Detect which cell encompasses the target text, then output its (X, Y) center coordinate. 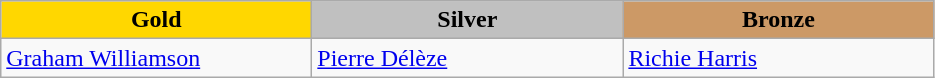
Bronze (778, 20)
Gold (156, 20)
Richie Harris (778, 58)
Graham Williamson (156, 58)
Silver (468, 20)
Pierre Délèze (468, 58)
